Locate the cell with the specified text and output its (x, y) center coordinate. 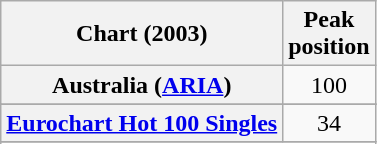
100 (329, 85)
Peakposition (329, 34)
Chart (2003) (142, 34)
Australia (ARIA) (142, 85)
34 (329, 123)
Eurochart Hot 100 Singles (142, 123)
